Return [X, Y] of the center of cell containing provided text 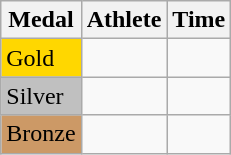
Medal [41, 20]
Silver [41, 96]
Gold [41, 58]
Time [199, 20]
Athlete [124, 20]
Bronze [41, 134]
